Locate the cell with the specified text and output its [X, Y] center coordinate. 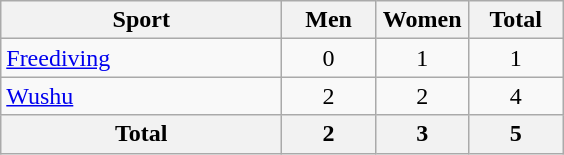
Sport [142, 20]
Women [422, 20]
0 [329, 58]
5 [516, 134]
3 [422, 134]
Wushu [142, 96]
4 [516, 96]
Freediving [142, 58]
Men [329, 20]
